Identify which cell holds the provided text, then report its (x, y) central coordinate. 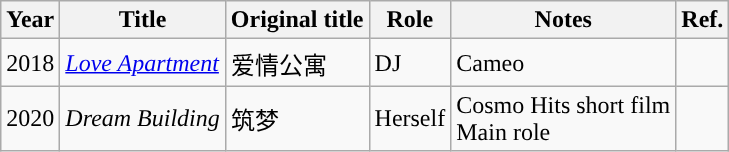
Dream Building (142, 118)
2018 (30, 62)
爱情公寓 (297, 62)
Herself (410, 118)
Ref. (702, 20)
DJ (410, 62)
筑梦 (297, 118)
Title (142, 20)
Cameo (564, 62)
Year (30, 20)
Notes (564, 20)
Role (410, 20)
2020 (30, 118)
Love Apartment (142, 62)
Original title (297, 20)
Cosmo Hits short filmMain role (564, 118)
